Output the [X, Y] coordinate of the center of the cell containing the given text.  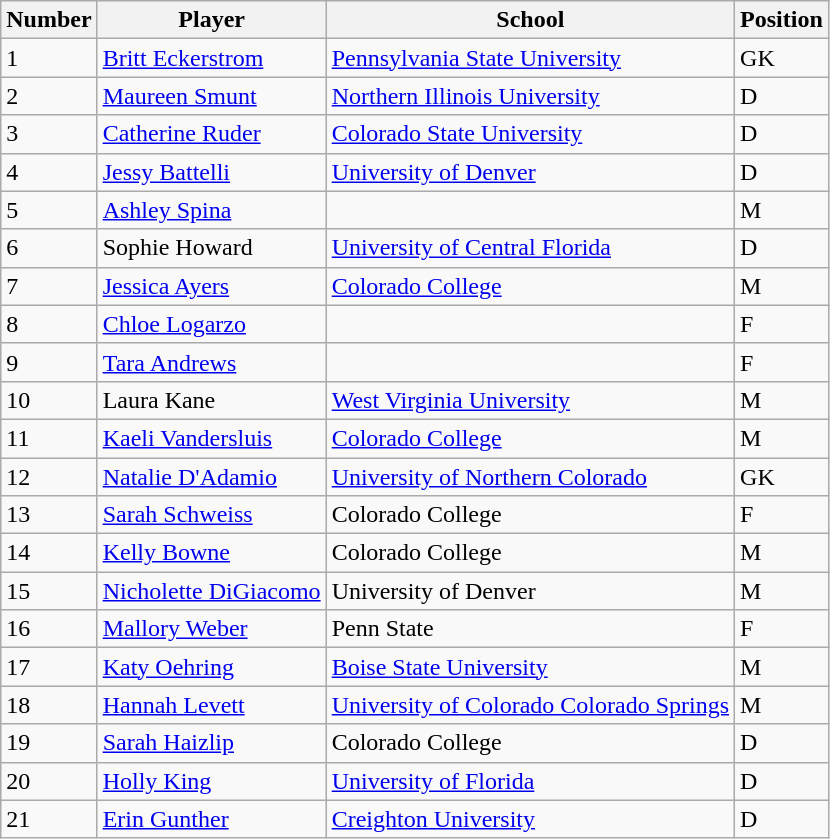
Pennsylvania State University [530, 58]
University of Colorado Colorado Springs [530, 705]
Erin Gunther [212, 819]
Laura Kane [212, 400]
9 [49, 362]
15 [49, 591]
Maureen Smunt [212, 96]
3 [49, 134]
19 [49, 743]
Jessy Battelli [212, 172]
4 [49, 172]
2 [49, 96]
21 [49, 819]
5 [49, 210]
1 [49, 58]
Kelly Bowne [212, 553]
Colorado State University [530, 134]
Chloe Logarzo [212, 324]
8 [49, 324]
Northern Illinois University [530, 96]
Hannah Levett [212, 705]
18 [49, 705]
7 [49, 286]
University of Central Florida [530, 248]
Jessica Ayers [212, 286]
14 [49, 553]
Catherine Ruder [212, 134]
Tara Andrews [212, 362]
17 [49, 667]
Mallory Weber [212, 629]
Sarah Haizlip [212, 743]
Penn State [530, 629]
Creighton University [530, 819]
Nicholette DiGiacomo [212, 591]
12 [49, 477]
Natalie D'Adamio [212, 477]
Katy Oehring [212, 667]
Boise State University [530, 667]
University of Florida [530, 781]
Holly King [212, 781]
Player [212, 20]
Britt Eckerstrom [212, 58]
Ashley Spina [212, 210]
Sarah Schweiss [212, 515]
Number [49, 20]
School [530, 20]
20 [49, 781]
6 [49, 248]
16 [49, 629]
West Virginia University [530, 400]
Kaeli Vandersluis [212, 438]
13 [49, 515]
10 [49, 400]
Sophie Howard [212, 248]
Position [782, 20]
University of Northern Colorado [530, 477]
11 [49, 438]
